Capture the cell that displays the provided text and extract its [x, y] central coordinate. 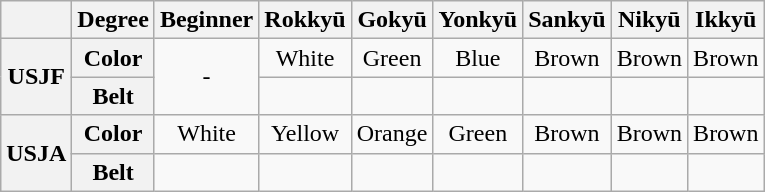
Orange [392, 134]
Rokkyū [305, 20]
Ikkyū [726, 20]
Yellow [305, 134]
Beginner [206, 20]
- [206, 77]
Degree [114, 20]
Gokyū [392, 20]
USJA [36, 153]
Sankyū [567, 20]
Blue [478, 58]
Yonkyū [478, 20]
USJF [36, 77]
Nikyū [649, 20]
